Extract the (x, y) coordinate from the center of the cell holding the provided text.  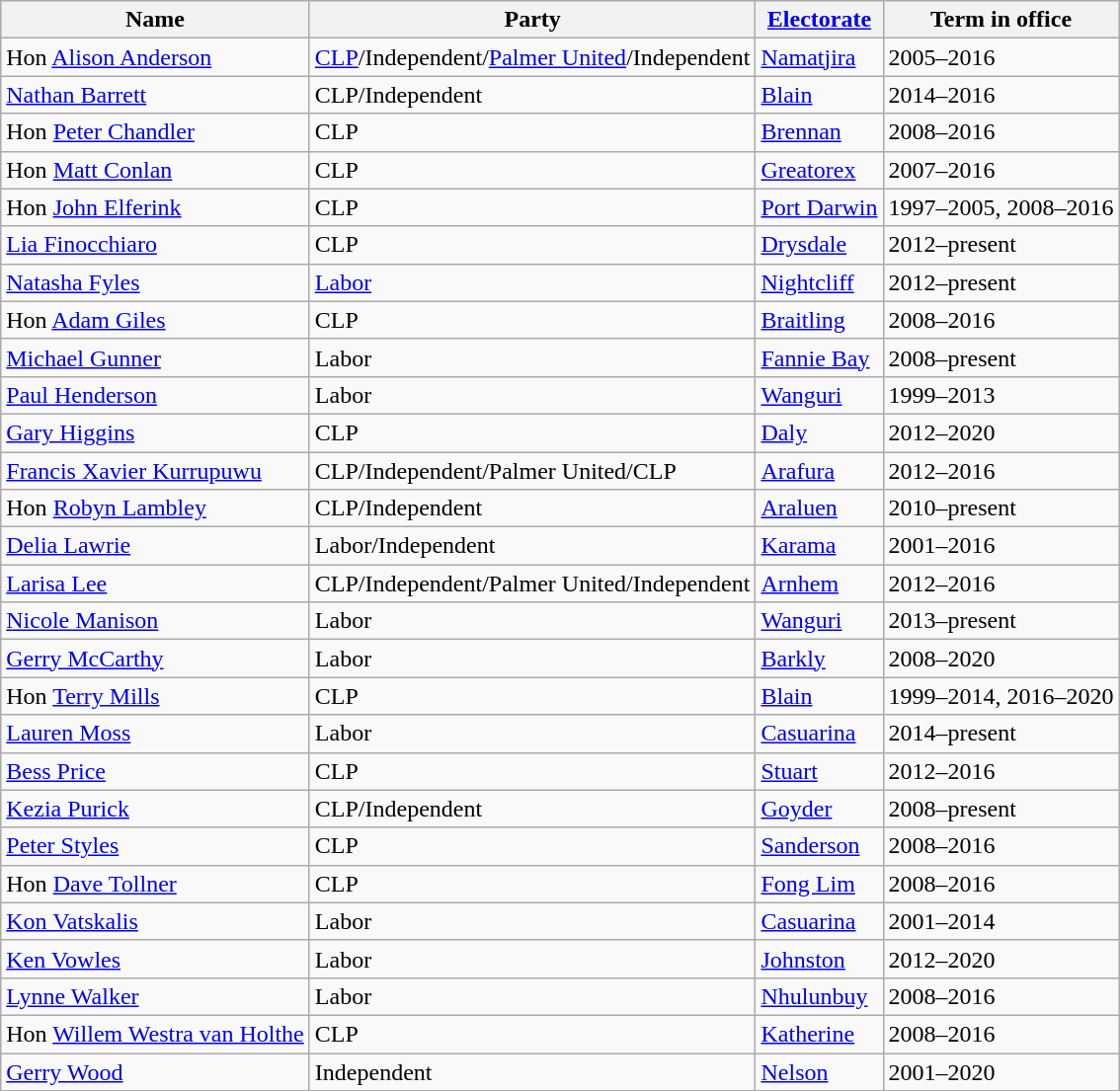
Natasha Fyles (156, 282)
Hon Matt Conlan (156, 170)
Katherine (820, 1034)
Port Darwin (820, 207)
Peter Styles (156, 846)
Gerry Wood (156, 1071)
2001–2014 (1001, 921)
Goyder (820, 809)
Labor/Independent (532, 546)
Stuart (820, 771)
2007–2016 (1001, 170)
Lynne Walker (156, 996)
Electorate (820, 20)
2014–present (1001, 734)
Independent (532, 1071)
Hon Alison Anderson (156, 57)
Daly (820, 432)
Arnhem (820, 584)
Francis Xavier Kurrupuwu (156, 471)
1997–2005, 2008–2016 (1001, 207)
2001–2016 (1001, 546)
Paul Henderson (156, 395)
Drysdale (820, 245)
Ken Vowles (156, 959)
Party (532, 20)
Lauren Moss (156, 734)
Hon Peter Chandler (156, 132)
Kezia Purick (156, 809)
Hon Adam Giles (156, 320)
Fannie Bay (820, 357)
Nathan Barrett (156, 95)
Kon Vatskalis (156, 921)
Gary Higgins (156, 432)
Karama (820, 546)
2001–2020 (1001, 1071)
Nhulunbuy (820, 996)
2008–2020 (1001, 659)
Lia Finocchiaro (156, 245)
CLP/Independent/Palmer United/CLP (532, 471)
Nicole Manison (156, 621)
1999–2014, 2016–2020 (1001, 696)
Nightcliff (820, 282)
2014–2016 (1001, 95)
Nelson (820, 1071)
Larisa Lee (156, 584)
Name (156, 20)
Hon Robyn Lambley (156, 508)
Brennan (820, 132)
Michael Gunner (156, 357)
Greatorex (820, 170)
2005–2016 (1001, 57)
Arafura (820, 471)
Fong Lim (820, 884)
Term in office (1001, 20)
2010–present (1001, 508)
Johnston (820, 959)
Hon Dave Tollner (156, 884)
1999–2013 (1001, 395)
Braitling (820, 320)
Gerry McCarthy (156, 659)
2013–present (1001, 621)
Sanderson (820, 846)
Namatjira (820, 57)
Hon Willem Westra van Holthe (156, 1034)
Delia Lawrie (156, 546)
Hon Terry Mills (156, 696)
Araluen (820, 508)
Barkly (820, 659)
Hon John Elferink (156, 207)
Bess Price (156, 771)
